Provide the [X, Y] coordinate of the cell's center where the given text is located.  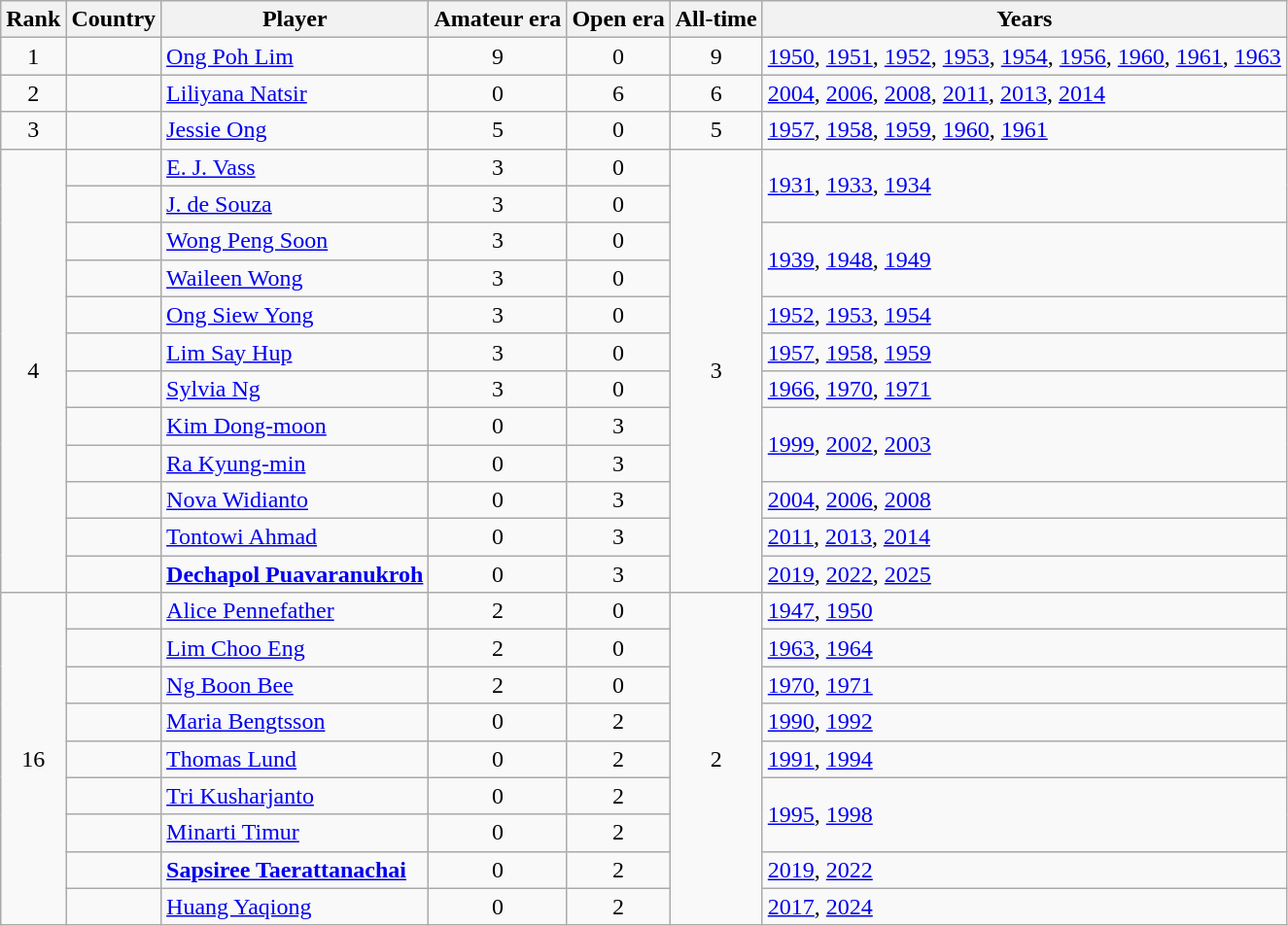
1991, 1994 [1025, 759]
1966, 1970, 1971 [1025, 389]
2019, 2022 [1025, 870]
1 [33, 56]
Dechapol Puavaranukroh [296, 574]
Sylvia Ng [296, 389]
1952, 1953, 1954 [1025, 315]
Liliyana Natsir [296, 93]
Rank [33, 19]
Tri Kusharjanto [296, 796]
Amateur era [498, 19]
Ong Poh Lim [296, 56]
2004, 2006, 2008 [1025, 500]
2004, 2006, 2008, 2011, 2013, 2014 [1025, 93]
1957, 1958, 1959 [1025, 352]
Wong Peng Soon [296, 241]
1970, 1971 [1025, 685]
Maria Bengtsson [296, 722]
1931, 1933, 1934 [1025, 186]
Alice Pennefather [296, 611]
1950, 1951, 1952, 1953, 1954, 1956, 1960, 1961, 1963 [1025, 56]
Ra Kyung-min [296, 463]
Thomas Lund [296, 759]
16 [33, 760]
Jessie Ong [296, 130]
Years [1025, 19]
1963, 1964 [1025, 648]
1939, 1948, 1949 [1025, 259]
J. de Souza [296, 204]
2011, 2013, 2014 [1025, 537]
1947, 1950 [1025, 611]
Sapsiree Taerattanachai [296, 870]
Huang Yaqiong [296, 907]
2017, 2024 [1025, 907]
Minarti Timur [296, 833]
1995, 1998 [1025, 814]
Kim Dong-moon [296, 426]
1957, 1958, 1959, 1960, 1961 [1025, 130]
Lim Choo Eng [296, 648]
All-time [715, 19]
E. J. Vass [296, 167]
Player [296, 19]
1999, 2002, 2003 [1025, 444]
Tontowi Ahmad [296, 537]
Ng Boon Bee [296, 685]
2019, 2022, 2025 [1025, 574]
Lim Say Hup [296, 352]
Nova Widianto [296, 500]
Waileen Wong [296, 278]
Open era [618, 19]
Country [114, 19]
1990, 1992 [1025, 722]
Ong Siew Yong [296, 315]
4 [33, 371]
